Return (X, Y) of the center of cell containing provided text 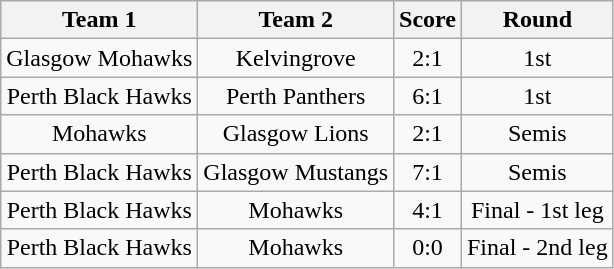
Final - 2nd leg (537, 248)
Team 1 (100, 20)
Round (537, 20)
Final - 1st leg (537, 210)
6:1 (428, 96)
7:1 (428, 172)
Glasgow Lions (296, 134)
Score (428, 20)
Kelvingrove (296, 58)
Glasgow Mohawks (100, 58)
4:1 (428, 210)
0:0 (428, 248)
Glasgow Mustangs (296, 172)
Perth Panthers (296, 96)
Team 2 (296, 20)
